Detect which cell encompasses the target text, then output its [X, Y] center coordinate. 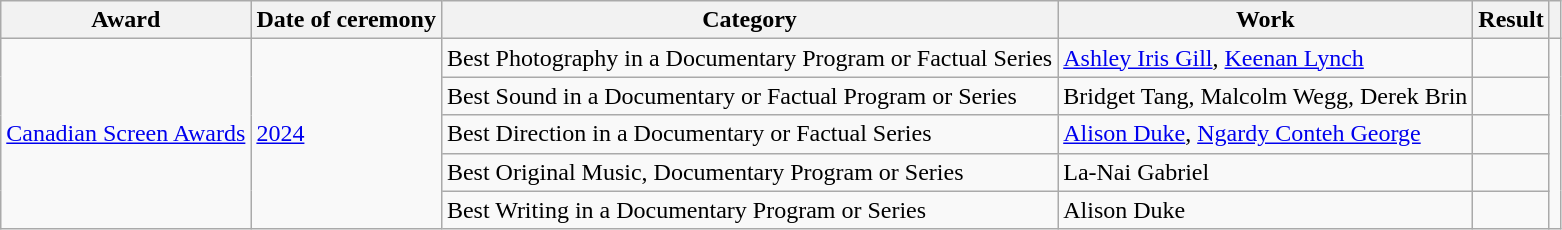
Best Sound in a Documentary or Factual Program or Series [749, 96]
Best Writing in a Documentary Program or Series [749, 210]
Canadian Screen Awards [126, 134]
La-Nai Gabriel [1266, 172]
2024 [346, 134]
Category [749, 20]
Bridget Tang, Malcolm Wegg, Derek Brin [1266, 96]
Alison Duke [1266, 210]
Best Original Music, Documentary Program or Series [749, 172]
Date of ceremony [346, 20]
Alison Duke, Ngardy Conteh George [1266, 134]
Best Photography in a Documentary Program or Factual Series [749, 58]
Award [126, 20]
Work [1266, 20]
Ashley Iris Gill, Keenan Lynch [1266, 58]
Best Direction in a Documentary or Factual Series [749, 134]
Result [1511, 20]
